Find where the given text appears and provide that cell's center as (X, Y) coordinate. 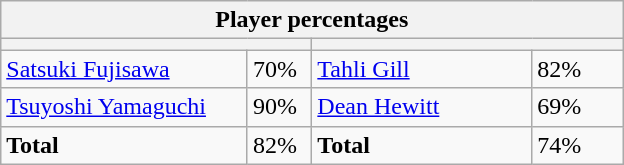
Player percentages (312, 20)
74% (578, 145)
Tsuyoshi Yamaguchi (124, 107)
70% (279, 69)
Dean Hewitt (422, 107)
Satsuki Fujisawa (124, 69)
Tahli Gill (422, 69)
69% (578, 107)
90% (279, 107)
